Identify which cell holds the provided text, then report its [x, y] central coordinate. 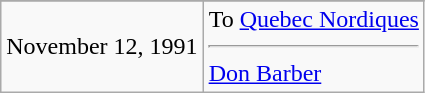
To Quebec NordiquesDon Barber [314, 47]
November 12, 1991 [102, 47]
